Output the [X, Y] coordinate of the center of the cell containing the given text.  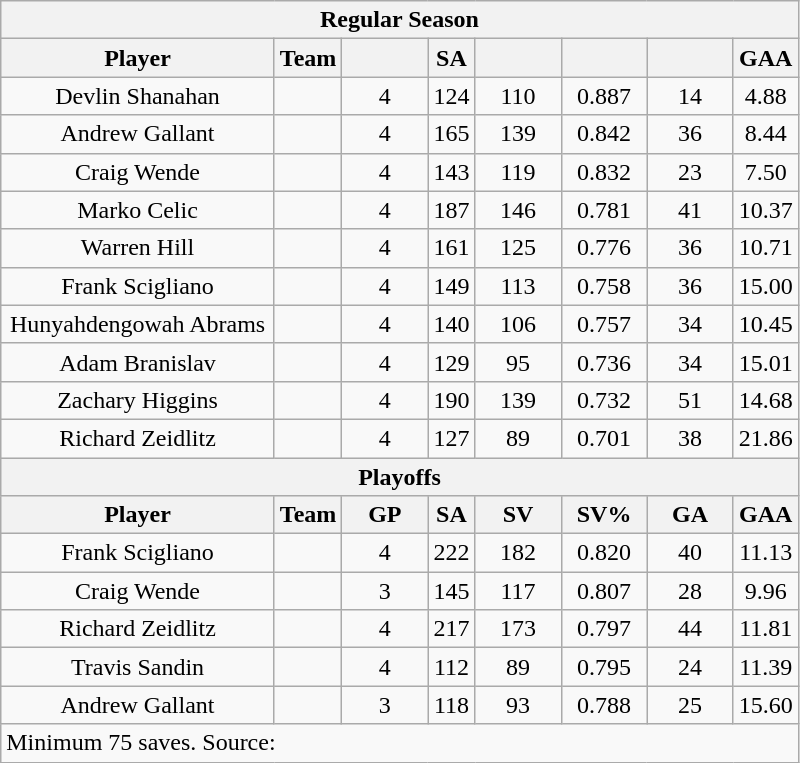
182 [518, 553]
28 [690, 591]
10.45 [766, 324]
125 [518, 248]
93 [518, 705]
51 [690, 400]
165 [452, 134]
113 [518, 286]
0.788 [604, 705]
0.795 [604, 667]
0.758 [604, 286]
119 [518, 172]
0.807 [604, 591]
127 [452, 438]
187 [452, 210]
8.44 [766, 134]
14.68 [766, 400]
15.60 [766, 705]
161 [452, 248]
Travis Sandin [138, 667]
118 [452, 705]
41 [690, 210]
0.842 [604, 134]
38 [690, 438]
95 [518, 362]
9.96 [766, 591]
106 [518, 324]
24 [690, 667]
173 [518, 629]
23 [690, 172]
0.820 [604, 553]
0.701 [604, 438]
14 [690, 96]
0.832 [604, 172]
Adam Branislav [138, 362]
11.81 [766, 629]
110 [518, 96]
145 [452, 591]
Zachary Higgins [138, 400]
4.88 [766, 96]
129 [452, 362]
146 [518, 210]
222 [452, 553]
Warren Hill [138, 248]
GP [385, 515]
124 [452, 96]
190 [452, 400]
Devlin Shanahan [138, 96]
10.71 [766, 248]
40 [690, 553]
0.736 [604, 362]
112 [452, 667]
217 [452, 629]
GA [690, 515]
15.01 [766, 362]
7.50 [766, 172]
21.86 [766, 438]
SV [518, 515]
149 [452, 286]
0.776 [604, 248]
0.797 [604, 629]
0.887 [604, 96]
Hunyahdengowah Abrams [138, 324]
Minimum 75 saves. Source: [400, 743]
11.39 [766, 667]
Playoffs [400, 477]
0.757 [604, 324]
Marko Celic [138, 210]
15.00 [766, 286]
140 [452, 324]
10.37 [766, 210]
11.13 [766, 553]
Regular Season [400, 20]
44 [690, 629]
0.732 [604, 400]
117 [518, 591]
25 [690, 705]
SV% [604, 515]
0.781 [604, 210]
143 [452, 172]
